Extract the (x, y) coordinate from the center of the cell holding the provided text.  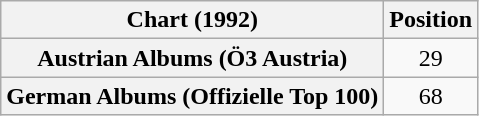
Position (431, 20)
29 (431, 58)
Austrian Albums (Ö3 Austria) (192, 58)
Chart (1992) (192, 20)
German Albums (Offizielle Top 100) (192, 96)
68 (431, 96)
